Provide the [x, y] coordinate of the cell's center where the given text is located.  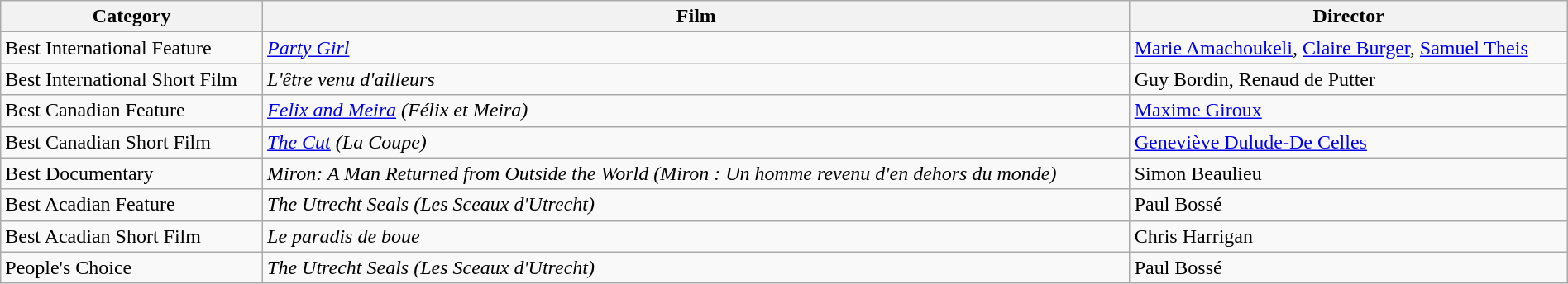
Best Acadian Feature [132, 205]
Director [1348, 17]
Party Girl [696, 48]
Best Canadian Feature [132, 111]
Best International Feature [132, 48]
Maxime Giroux [1348, 111]
People's Choice [132, 267]
Felix and Meira (Félix et Meira) [696, 111]
L'être venu d'ailleurs [696, 79]
Best Canadian Short Film [132, 142]
Guy Bordin, Renaud de Putter [1348, 79]
Film [696, 17]
Chris Harrigan [1348, 236]
Miron: A Man Returned from Outside the World (Miron : Un homme revenu d'en dehors du monde) [696, 173]
Simon Beaulieu [1348, 173]
Best International Short Film [132, 79]
Best Acadian Short Film [132, 236]
Category [132, 17]
Geneviève Dulude-De Celles [1348, 142]
The Cut (La Coupe) [696, 142]
Best Documentary [132, 173]
Marie Amachoukeli, Claire Burger, Samuel Theis [1348, 48]
Le paradis de boue [696, 236]
